Provide the [x, y] coordinate of the cell's center where the given text is located.  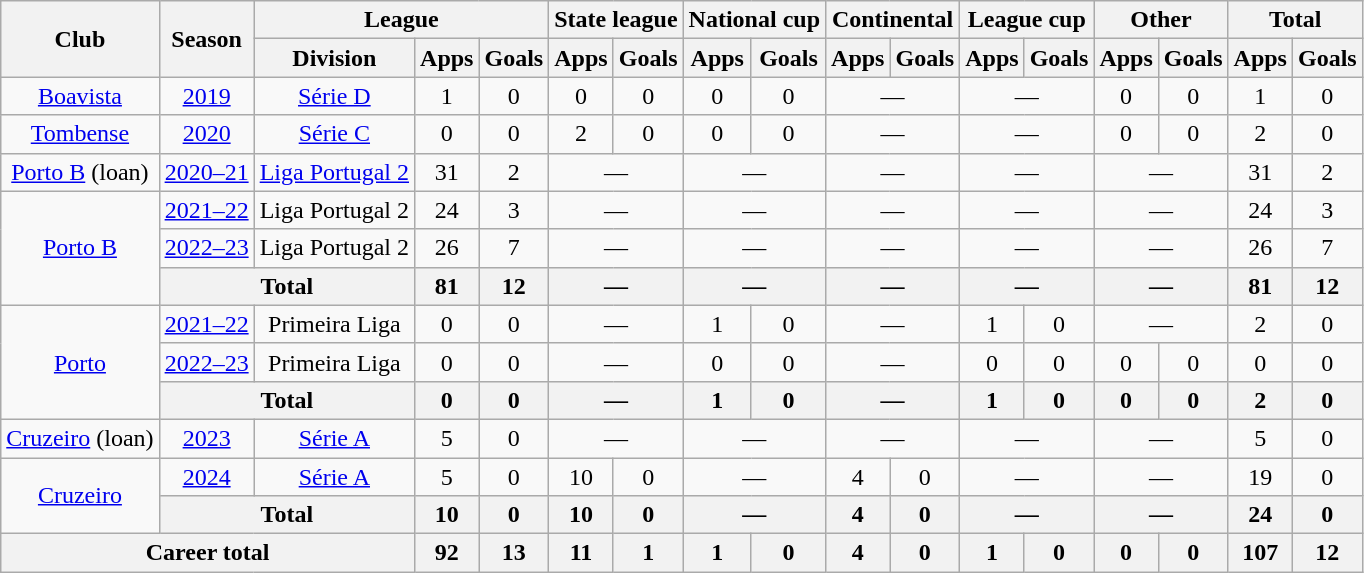
11 [581, 553]
2020–21 [206, 172]
Tombense [80, 134]
Série D [334, 96]
Porto [80, 362]
13 [514, 553]
107 [1260, 553]
2020 [206, 134]
Other [1161, 20]
Porto B (loan) [80, 172]
National cup [754, 20]
Boavista [80, 96]
Career total [208, 553]
2019 [206, 96]
Porto B [80, 248]
League cup [1027, 20]
Série C [334, 134]
Cruzeiro (loan) [80, 438]
Division [334, 58]
2023 [206, 438]
92 [447, 553]
League [402, 20]
Club [80, 39]
Season [206, 39]
19 [1260, 477]
2024 [206, 477]
Continental [893, 20]
Cruzeiro [80, 496]
State league [616, 20]
